Provide the (X, Y) coordinate of the cell's center where the given text is located.  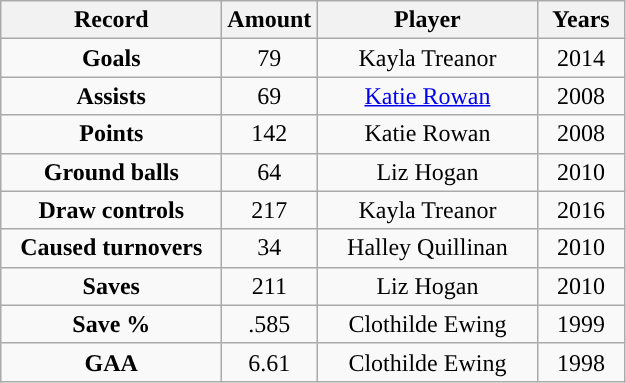
Player (428, 20)
1999 (581, 324)
.585 (270, 324)
GAA (112, 362)
Goals (112, 58)
142 (270, 134)
Saves (112, 286)
34 (270, 248)
211 (270, 286)
Years (581, 20)
Record (112, 20)
217 (270, 210)
Caused turnovers (112, 248)
Save % (112, 324)
Draw controls (112, 210)
69 (270, 96)
Ground balls (112, 172)
6.61 (270, 362)
1998 (581, 362)
79 (270, 58)
Amount (270, 20)
Assists (112, 96)
Halley Quillinan (428, 248)
Points (112, 134)
2014 (581, 58)
2016 (581, 210)
64 (270, 172)
